Extract the (X, Y) coordinate from the center of the cell holding the provided text.  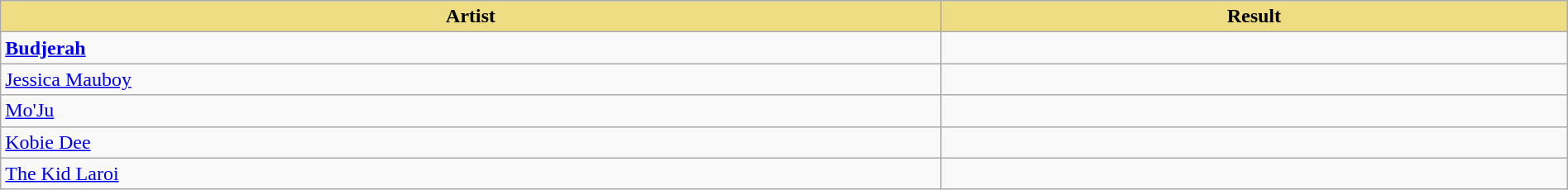
The Kid Laroi (471, 173)
Budjerah (471, 48)
Mo'Ju (471, 111)
Artist (471, 17)
Kobie Dee (471, 142)
Jessica Mauboy (471, 79)
Result (1254, 17)
